Extract the [X, Y] coordinate from the center of the cell holding the provided text.  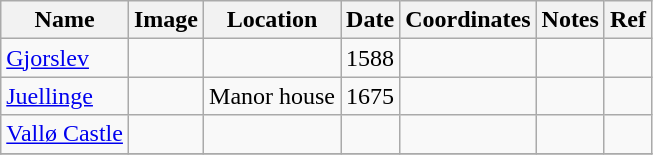
Location [272, 20]
Image [166, 20]
Coordinates [468, 20]
Notes [570, 20]
Ref [628, 20]
1588 [370, 58]
Name [65, 20]
Juellinge [65, 96]
1675 [370, 96]
Gjorslev [65, 58]
Date [370, 20]
Manor house [272, 96]
Vallø Castle [65, 134]
